Determine the [x, y] coordinate at the center of the cell enclosing the given text.  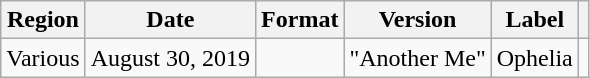
Version [418, 20]
Region [43, 20]
Various [43, 58]
Ophelia [534, 58]
Format [300, 20]
Label [534, 20]
Date [170, 20]
August 30, 2019 [170, 58]
"Another Me" [418, 58]
